For the text-containing cell, return its midpoint in (X, Y) coordinate format. 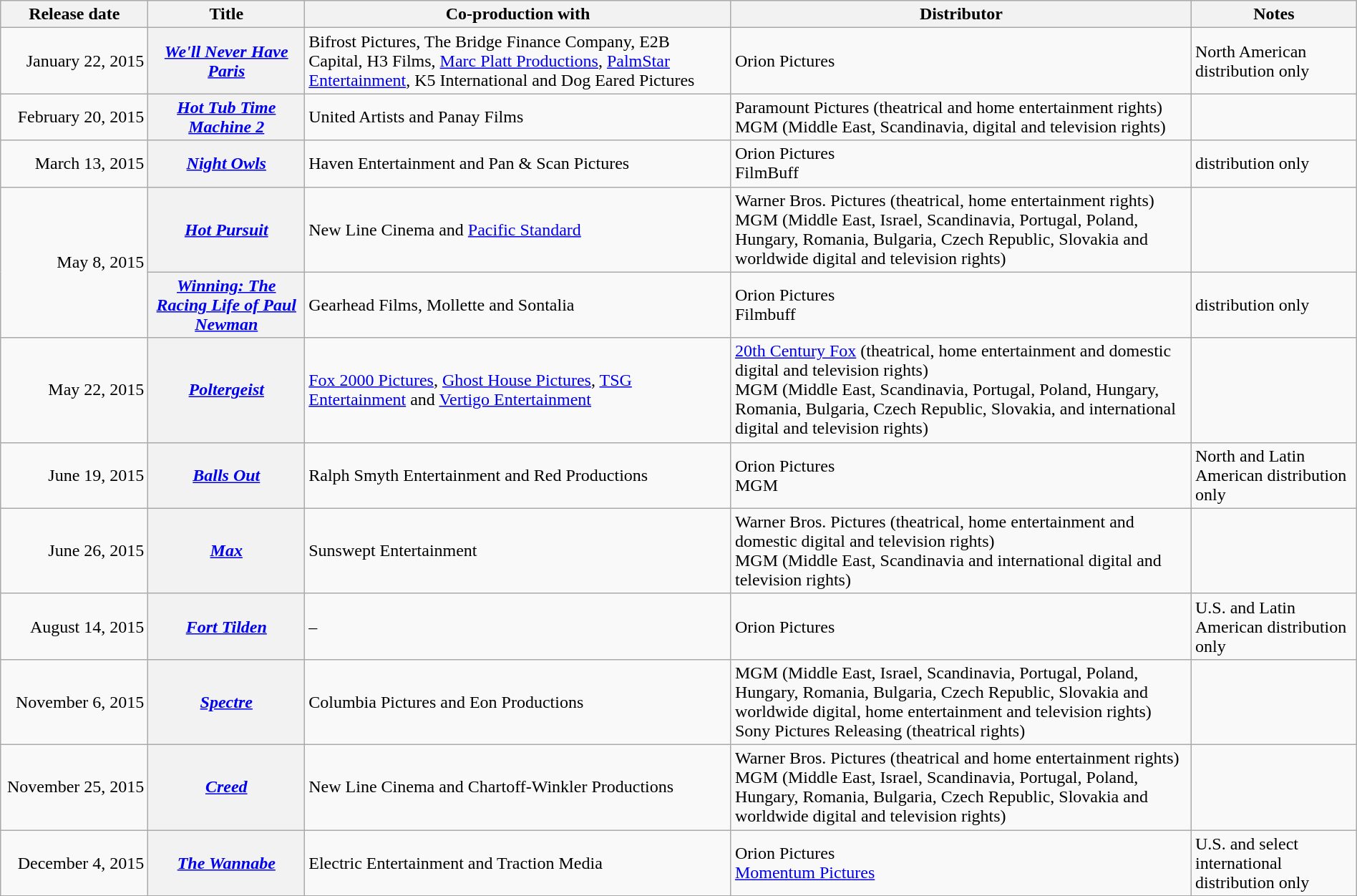
May 22, 2015 (74, 390)
New Line Cinema and Pacific Standard (518, 229)
New Line Cinema and Chartoff-Winkler Productions (518, 787)
June 19, 2015 (74, 475)
March 13, 2015 (74, 163)
December 4, 2015 (74, 863)
Release date (74, 14)
We'll Never Have Paris (226, 61)
Hot Tub Time Machine 2 (226, 117)
Haven Entertainment and Pan & Scan Pictures (518, 163)
Title (226, 14)
U.S. and select international distribution only (1274, 863)
Orion Pictures Momentum Pictures (960, 863)
February 20, 2015 (74, 117)
United Artists and Panay Films (518, 117)
Distributor (960, 14)
Poltergeist (226, 390)
Paramount Pictures (theatrical and home entertainment rights) MGM (Middle East, Scandinavia, digital and television rights) (960, 117)
Spectre (226, 701)
Orion Pictures MGM (960, 475)
Fox 2000 Pictures, Ghost House Pictures, TSG Entertainment and Vertigo Entertainment (518, 390)
Notes (1274, 14)
North American distribution only (1274, 61)
Fort Tilden (226, 626)
Creed (226, 787)
May 8, 2015 (74, 262)
Sunswept Entertainment (518, 551)
June 26, 2015 (74, 551)
Orion Pictures FilmBuff (960, 163)
January 22, 2015 (74, 61)
Winning: The Racing Life of Paul Newman (226, 305)
U.S. and Latin American distribution only (1274, 626)
Co-production with (518, 14)
Hot Pursuit (226, 229)
Max (226, 551)
Ralph Smyth Entertainment and Red Productions (518, 475)
Gearhead Films, Mollette and Sontalia (518, 305)
– (518, 626)
November 6, 2015 (74, 701)
Night Owls (226, 163)
The Wannabe (226, 863)
November 25, 2015 (74, 787)
August 14, 2015 (74, 626)
Electric Entertainment and Traction Media (518, 863)
Balls Out (226, 475)
Orion Pictures Filmbuff (960, 305)
North and Latin American distribution only (1274, 475)
Columbia Pictures and Eon Productions (518, 701)
